Detect which cell encompasses the target text, then output its (X, Y) center coordinate. 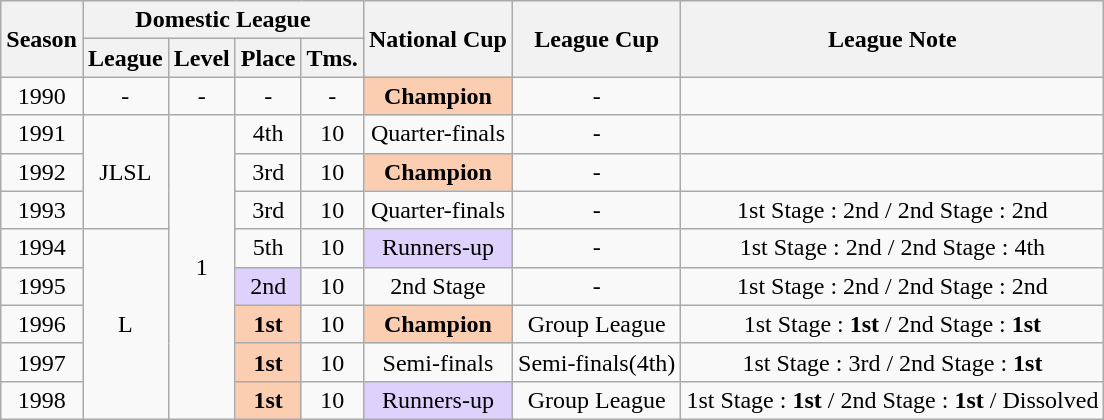
1991 (42, 134)
1st Stage : 1st / 2nd Stage : 1st (892, 324)
Tms. (332, 58)
5th (268, 248)
2nd (268, 286)
1994 (42, 248)
1 (202, 267)
Level (202, 58)
1998 (42, 400)
1993 (42, 210)
League Cup (597, 39)
League (125, 58)
Semi-finals (438, 362)
Place (268, 58)
2nd Stage (438, 286)
National Cup (438, 39)
1st Stage : 1st / 2nd Stage : 1st / Dissolved (892, 400)
4th (268, 134)
1990 (42, 96)
1995 (42, 286)
L (125, 324)
JLSL (125, 172)
Season (42, 39)
1996 (42, 324)
1997 (42, 362)
League Note (892, 39)
Domestic League (222, 20)
1st Stage : 2nd / 2nd Stage : 4th (892, 248)
1992 (42, 172)
1st Stage : 3rd / 2nd Stage : 1st (892, 362)
Semi-finals(4th) (597, 362)
